Pinpoint the cell where the given text exists, returning its [X, Y] midpoint coordinate. 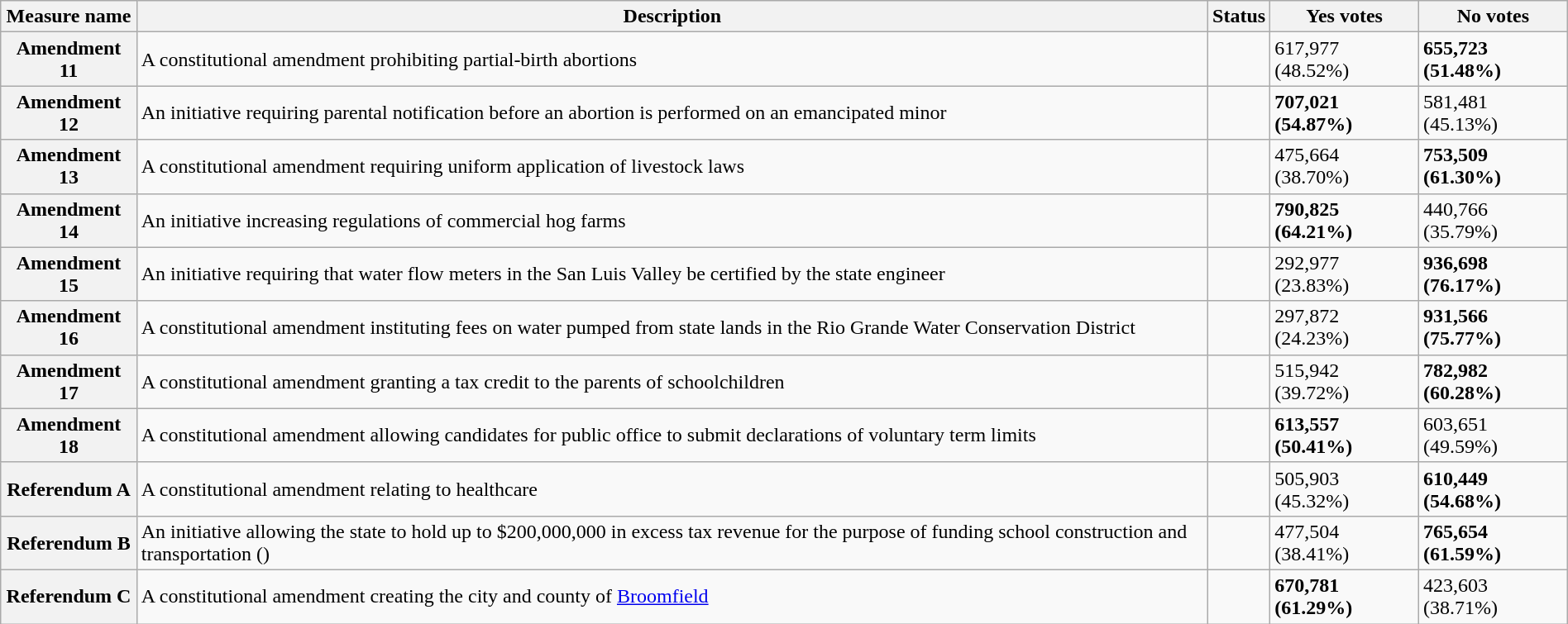
707,021 (54.87%) [1345, 112]
Amendment 11 [69, 60]
931,566 (75.77%) [1493, 327]
An initiative increasing regulations of commercial hog farms [672, 220]
Referendum B [69, 542]
Amendment 15 [69, 274]
477,504 (38.41%) [1345, 542]
Status [1239, 17]
An initiative requiring that water flow meters in the San Luis Valley be certified by the state engineer [672, 274]
753,509 (61.30%) [1493, 167]
A constitutional amendment relating to healthcare [672, 489]
655,723 (51.48%) [1493, 60]
505,903 (45.32%) [1345, 489]
Amendment 13 [69, 167]
423,603 (38.71%) [1493, 597]
765,654 (61.59%) [1493, 542]
610,449 (54.68%) [1493, 489]
297,872 (24.23%) [1345, 327]
A constitutional amendment creating the city and county of Broomfield [672, 597]
Amendment 12 [69, 112]
440,766 (35.79%) [1493, 220]
A constitutional amendment granting a tax credit to the parents of schoolchildren [672, 382]
A constitutional amendment instituting fees on water pumped from state lands in the Rio Grande Water Conservation District [672, 327]
936,698 (76.17%) [1493, 274]
292,977 (23.83%) [1345, 274]
Amendment 18 [69, 435]
613,557 (50.41%) [1345, 435]
A constitutional amendment requiring uniform application of livestock laws [672, 167]
An initiative requiring parental notification before an abortion is performed on an emancipated minor [672, 112]
No votes [1493, 17]
782,982 (60.28%) [1493, 382]
670,781 (61.29%) [1345, 597]
603,651 (49.59%) [1493, 435]
Referendum C [69, 597]
A constitutional amendment prohibiting partial-birth abortions [672, 60]
Amendment 16 [69, 327]
Description [672, 17]
790,825 (64.21%) [1345, 220]
581,481 (45.13%) [1493, 112]
Measure name [69, 17]
475,664 (38.70%) [1345, 167]
617,977 (48.52%) [1345, 60]
Amendment 14 [69, 220]
Referendum A [69, 489]
Amendment 17 [69, 382]
515,942 (39.72%) [1345, 382]
Yes votes [1345, 17]
A constitutional amendment allowing candidates for public office to submit declarations of voluntary term limits [672, 435]
